Pinpoint the cell where the given text exists, returning its (x, y) midpoint coordinate. 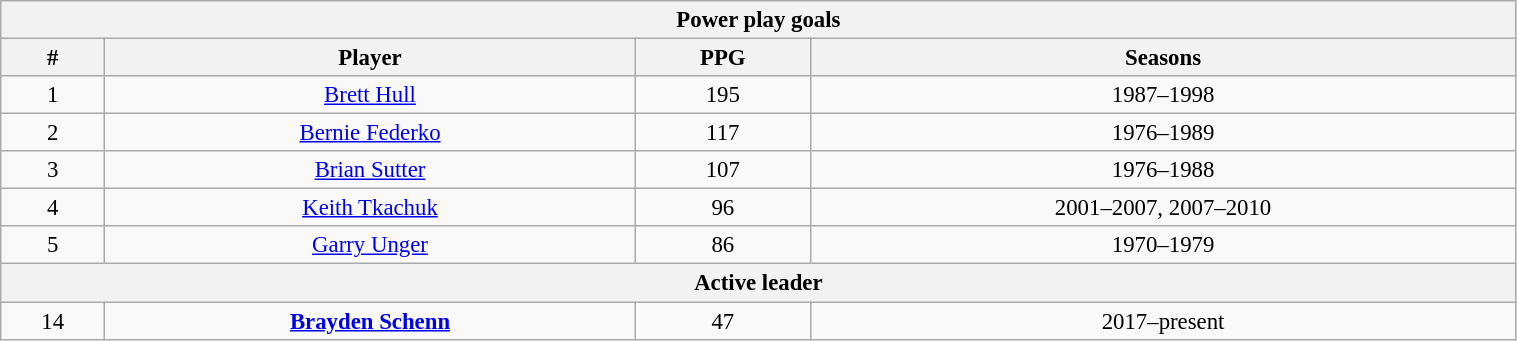
Active leader (758, 283)
1976–1988 (1163, 170)
107 (722, 170)
Bernie Federko (370, 133)
PPG (722, 58)
86 (722, 245)
Garry Unger (370, 245)
195 (722, 95)
14 (53, 321)
2 (53, 133)
1 (53, 95)
1970–1979 (1163, 245)
Brian Sutter (370, 170)
Keith Tkachuk (370, 208)
4 (53, 208)
# (53, 58)
5 (53, 245)
Player (370, 58)
Seasons (1163, 58)
96 (722, 208)
1976–1989 (1163, 133)
Brett Hull (370, 95)
117 (722, 133)
1987–1998 (1163, 95)
Power play goals (758, 20)
2001–2007, 2007–2010 (1163, 208)
Brayden Schenn (370, 321)
2017–present (1163, 321)
3 (53, 170)
47 (722, 321)
